Find where the given text appears and provide that cell's center as [X, Y] coordinate. 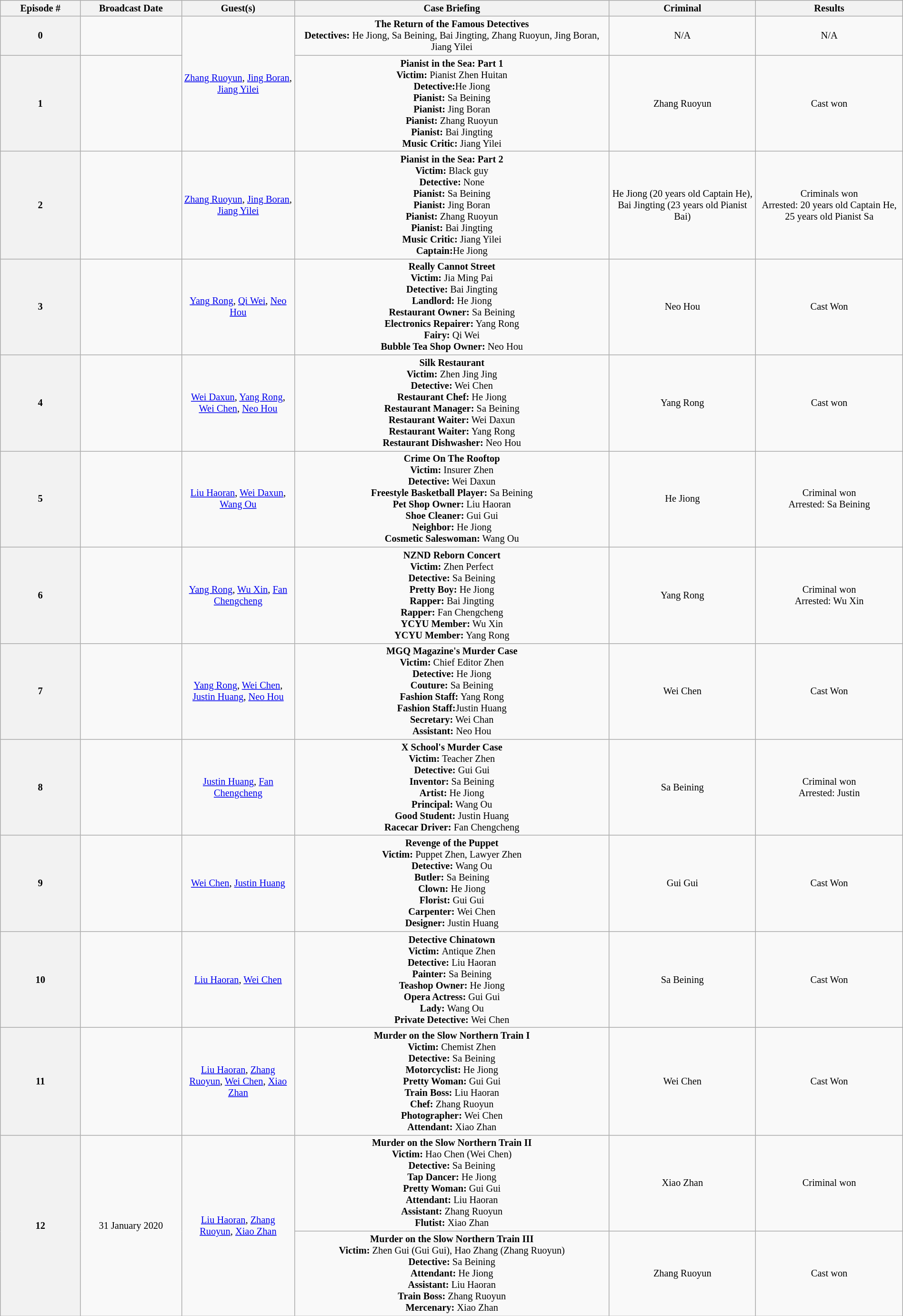
Criminal won Arrested: Justin [829, 787]
Broadcast Date [131, 8]
Wei Chen, Justin Huang [238, 883]
31 January 2020 [131, 1225]
11 [40, 1081]
Liu Haoran, Wei Chen [238, 980]
5 [40, 499]
Results [829, 8]
He Jiong (20 years old Captain He), Bai Jingting (23 years old Pianist Bai) [682, 205]
Justin Huang, Fan Chengcheng [238, 787]
3 [40, 307]
10 [40, 980]
Gui Gui [682, 883]
9 [40, 883]
Liu Haoran, Wei Daxun, Wang Ou [238, 499]
4 [40, 403]
Criminal won Arrested: Wu Xin [829, 595]
Liu Haoran, Zhang Ruoyun, Xiao Zhan [238, 1225]
12 [40, 1225]
7 [40, 691]
Criminal won Arrested: Sa Beining [829, 499]
Wei Daxun, Yang Rong, Wei Chen, Neo Hou [238, 403]
0 [40, 36]
6 [40, 595]
2 [40, 205]
Yang Rong, Wu Xin, Fan Chengcheng [238, 595]
Neo Hou [682, 307]
Yang Rong, Qi Wei, Neo Hou [238, 307]
8 [40, 787]
Criminals won Arrested: 20 years old Captain He, 25 years old Pianist Sa [829, 205]
Case Briefing [452, 8]
The Return of the Famous DetectivesDetectives: He Jiong, Sa Beining, Bai Jingting, Zhang Ruoyun, Jing Boran, Jiang Yilei [452, 36]
Xiao Zhan [682, 1183]
1 [40, 103]
Episode # [40, 8]
Guest(s) [238, 8]
Criminal [682, 8]
Yang Rong, Wei Chen, Justin Huang, Neo Hou [238, 691]
He Jiong [682, 499]
Liu Haoran, Zhang Ruoyun, Wei Chen, Xiao Zhan [238, 1081]
Criminal won [829, 1183]
